Pinpoint the cell where the given text exists, returning its [x, y] midpoint coordinate. 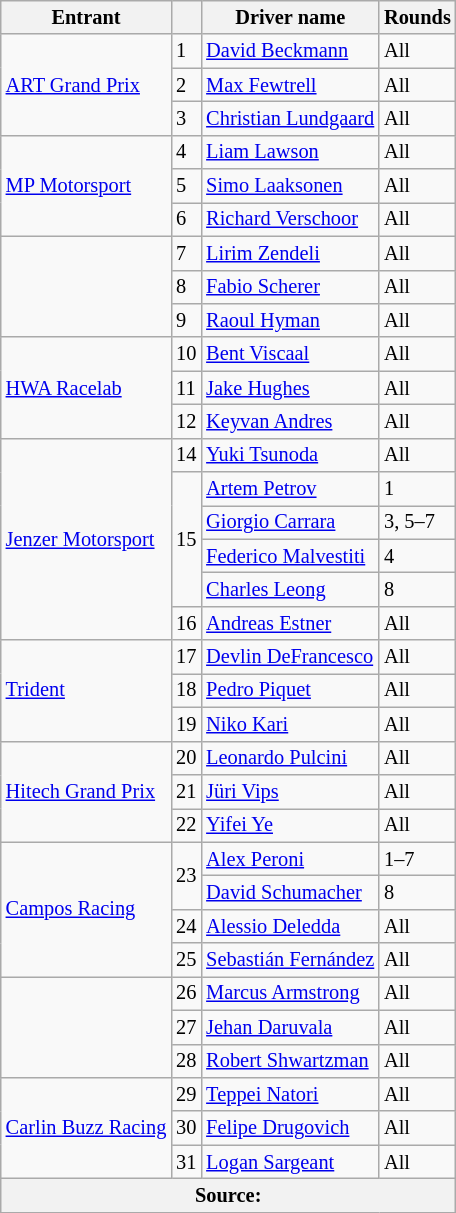
Yifei Ye [290, 825]
2 [186, 85]
12 [186, 421]
6 [186, 219]
Niko Kari [290, 724]
Simo Laaksonen [290, 186]
Christian Lundgaard [290, 118]
Campos Racing [86, 910]
19 [186, 724]
Artem Petrov [290, 489]
25 [186, 960]
Jüri Vips [290, 791]
Sebastián Fernández [290, 960]
31 [186, 1162]
21 [186, 791]
11 [186, 388]
Alessio Deledda [290, 926]
Alex Peroni [290, 859]
Rounds [418, 17]
16 [186, 623]
MP Motorsport [86, 186]
Hitech Grand Prix [86, 792]
Bent Viscaal [290, 354]
30 [186, 1128]
29 [186, 1094]
10 [186, 354]
28 [186, 1061]
Liam Lawson [290, 152]
Andreas Estner [290, 623]
7 [186, 253]
Leonardo Pulcini [290, 758]
Logan Sargeant [290, 1162]
Max Fewtrell [290, 85]
24 [186, 926]
Keyvan Andres [290, 421]
Lirim Zendeli [290, 253]
Jehan Daruvala [290, 1027]
Yuki Tsunoda [290, 455]
23 [186, 876]
Marcus Armstrong [290, 993]
9 [186, 320]
ART Grand Prix [86, 84]
Giorgio Carrara [290, 522]
Entrant [86, 17]
Fabio Scherer [290, 287]
Federico Malvestiti [290, 556]
Carlin Buzz Racing [86, 1128]
Driver name [290, 17]
27 [186, 1027]
20 [186, 758]
15 [186, 540]
3 [186, 118]
Jenzer Motorsport [86, 539]
Jake Hughes [290, 388]
18 [186, 690]
Charles Leong [290, 589]
Richard Verschoor [290, 219]
David Schumacher [290, 892]
Teppei Natori [290, 1094]
22 [186, 825]
Trident [86, 690]
Robert Shwartzman [290, 1061]
3, 5–7 [418, 522]
5 [186, 186]
David Beckmann [290, 51]
HWA Racelab [86, 388]
26 [186, 993]
Pedro Piquet [290, 690]
Felipe Drugovich [290, 1128]
Raoul Hyman [290, 320]
Source: [228, 1195]
17 [186, 657]
1–7 [418, 859]
14 [186, 455]
Devlin DeFrancesco [290, 657]
